Return the (X, Y) coordinate for the center point of the cell that contains the specified text.  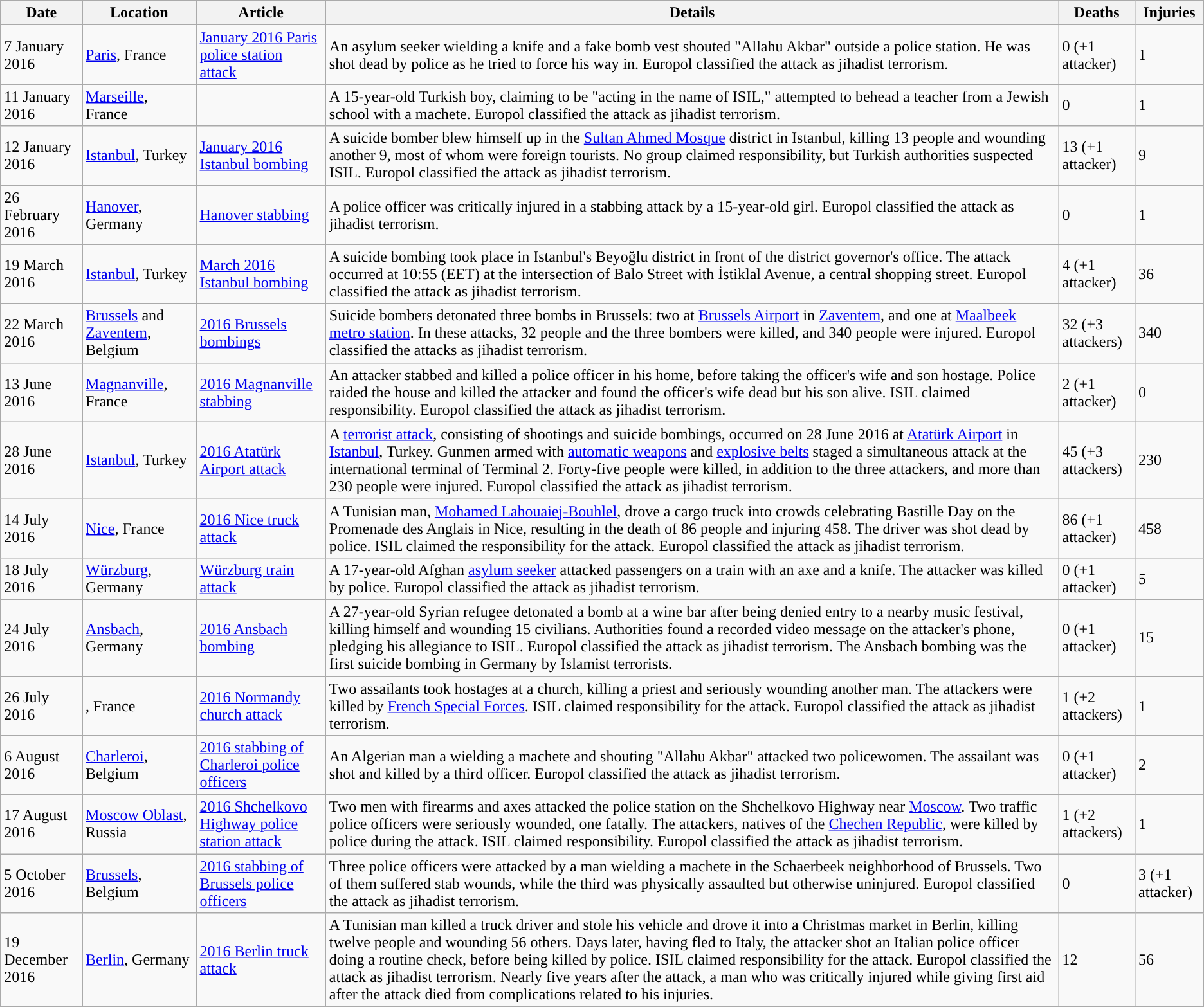
2016 Nice truck attack (261, 528)
36 (1169, 274)
Moscow Oblast, Russia (139, 824)
March 2016 Istanbul bombing (261, 274)
2016 Atatürk Airport attack (261, 460)
22 March 2016 (41, 333)
January 2016 Paris police station attack (261, 55)
Charleroi, Belgium (139, 765)
Article (261, 13)
Hanover stabbing (261, 215)
Berlin, Germany (139, 960)
17 August 2016 (41, 824)
7 January 2016 (41, 55)
2016 Normandy church attack (261, 706)
2 (+1 attacker) (1097, 392)
Deaths (1097, 13)
19 March 2016 (41, 274)
24 July 2016 (41, 638)
2 (1169, 765)
13 June 2016 (41, 392)
January 2016 Istanbul bombing (261, 156)
11 January 2016 (41, 105)
32 (+3 attackers) (1097, 333)
19 December 2016 (41, 960)
14 July 2016 (41, 528)
56 (1169, 960)
Brussels and Zaventem, Belgium (139, 333)
2016 stabbing of Brussels police officers (261, 884)
2016 Magnanville stabbing (261, 392)
A police officer was critically injured in a stabbing attack by a 15-year-old girl. Europol classified the attack as jihadist terrorism. (692, 215)
Brussels, Belgium (139, 884)
9 (1169, 156)
45 (+3 attackers) (1097, 460)
Hanover, Germany (139, 215)
26 July 2016 (41, 706)
, France (139, 706)
12 January 2016 (41, 156)
3 (+1 attacker) (1169, 884)
Location (139, 13)
Marseille, France (139, 105)
4 (+1 attacker) (1097, 274)
2016 stabbing of Charleroi police officers (261, 765)
Injuries (1169, 13)
Ansbach, Germany (139, 638)
2016 Ansbach bombing (261, 638)
15 (1169, 638)
2016 Berlin truck attack (261, 960)
458 (1169, 528)
Paris, France (139, 55)
340 (1169, 333)
Details (692, 13)
5 October 2016 (41, 884)
230 (1169, 460)
26 February 2016 (41, 215)
Nice, France (139, 528)
Date (41, 13)
28 June 2016 (41, 460)
86 (+1 attacker) (1097, 528)
2016 Brussels bombings (261, 333)
5 (1169, 579)
13 (+1 attacker) (1097, 156)
12 (1097, 960)
Würzburg, Germany (139, 579)
6 August 2016 (41, 765)
Würzburg train attack (261, 579)
18 July 2016 (41, 579)
Magnanville, France (139, 392)
2016 Shchelkovo Highway police station attack (261, 824)
